Determine the [x, y] coordinate at the center of the cell enclosing the given text.  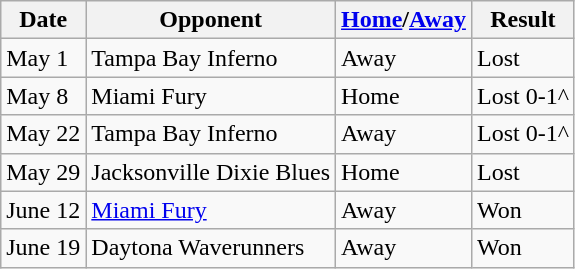
Home/Away [404, 20]
June 12 [44, 210]
May 1 [44, 58]
Daytona Waverunners [211, 248]
May 22 [44, 134]
May 29 [44, 172]
Date [44, 20]
Opponent [211, 20]
May 8 [44, 96]
Jacksonville Dixie Blues [211, 172]
June 19 [44, 248]
Result [522, 20]
